Output the (X, Y) coordinate of the center of the cell containing the given text.  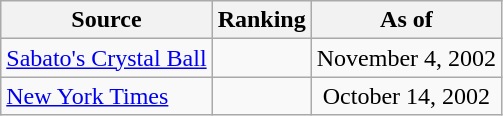
November 4, 2002 (406, 58)
October 14, 2002 (406, 96)
As of (406, 20)
Source (106, 20)
Sabato's Crystal Ball (106, 58)
New York Times (106, 96)
Ranking (262, 20)
